Return (X, Y) of the center of cell containing provided text 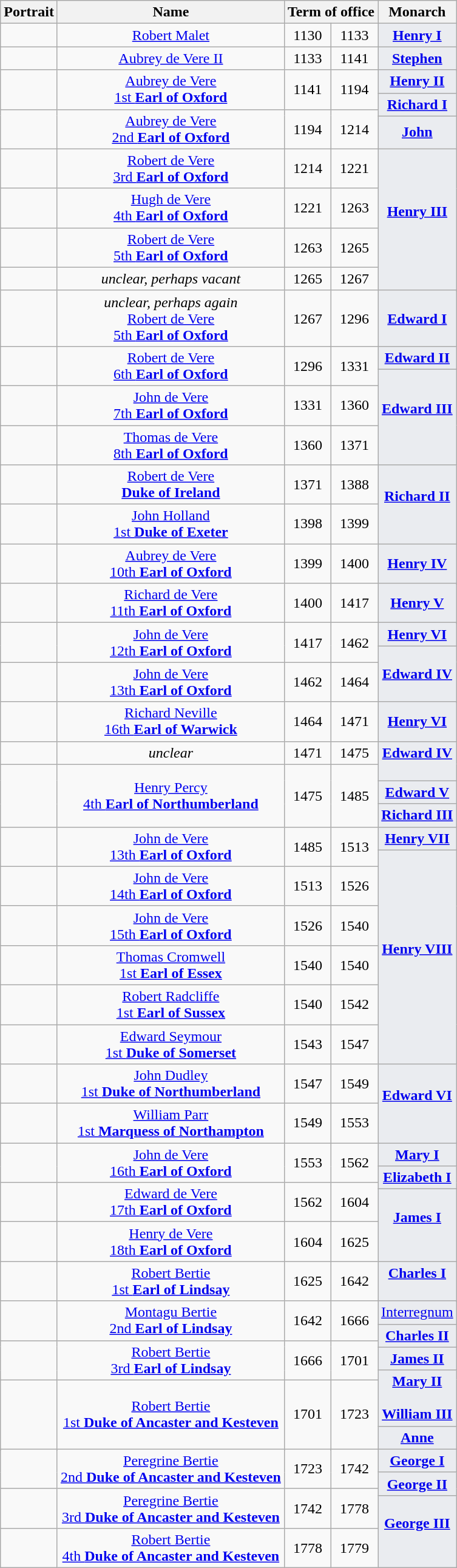
Henry de Vere18th Earl of Oxford (171, 1242)
Robert de Vere5th Earl of Oxford (171, 248)
Peregrine Bertie3rd Duke of Ancaster and Kesteven (171, 1508)
Henry IV (417, 563)
Edward V (417, 792)
1779 (354, 1548)
1130 (307, 35)
Mary I (417, 1155)
Henry VII (417, 838)
Richard I (417, 104)
1543 (307, 1044)
Thomas de Vere8th Earl of Oxford (171, 444)
Peregrine Bertie2nd Duke of Ancaster and Kesteven (171, 1469)
George I (417, 1461)
Aubrey de Vere1st Earl of Oxford (171, 90)
Portrait (29, 12)
unclear, perhaps againRobert de Vere5th Earl of Oxford (171, 318)
Henry Percy4th Earl of Northumberland (171, 795)
Robert de VereDuke of Ireland (171, 484)
John Dudley1st Duke of Northumberland (171, 1084)
Henry II (417, 81)
George II (417, 1484)
1542 (354, 1004)
Robert Radcliffe1st Earl of Sussex (171, 1004)
Edward de Vere17th Earl of Oxford (171, 1202)
Anne (417, 1437)
Robert Bertie1st Duke of Ancaster and Kesteven (171, 1414)
Aubrey de Vere II (171, 58)
Robert Bertie1st Earl of Lindsay (171, 1281)
Henry V (417, 603)
Monarch (417, 12)
Robert de Vere6th Earl of Oxford (171, 365)
James II (417, 1359)
1388 (354, 484)
Henry III (417, 220)
Montagu Bertie2nd Earl of Lindsay (171, 1321)
Hugh de Vere4th Earl of Oxford (171, 208)
Thomas Cromwell1st Earl of Essex (171, 965)
Elizabeth I (417, 1178)
Stephen (417, 58)
John de Vere7th Earl of Oxford (171, 406)
Edward I (417, 318)
Charles I (417, 1281)
1398 (307, 524)
Henry I (417, 35)
Name (171, 12)
Charles II (417, 1336)
Edward II (417, 358)
Robert Bertie3rd Earl of Lindsay (171, 1360)
Robert Malet (171, 35)
Richard Neville16th Earl of Warwick (171, 721)
John (417, 132)
Edward Seymour1st Duke of Somerset (171, 1044)
Aubrey de Vere2nd Earl of Oxford (171, 129)
Edward III (417, 416)
Mary IIWilliam III (417, 1398)
unclear, perhaps vacant (171, 279)
James I (417, 1225)
Interregnum (417, 1312)
Henry VIII (417, 957)
unclear (171, 753)
Robert Bertie4th Duke of Ancaster and Kesteven (171, 1548)
Richard III (417, 815)
John de Vere15th Earl of Oxford (171, 925)
Edward VI (417, 1104)
Robert de Vere3rd Earl of Oxford (171, 169)
Term of office (331, 12)
William Parr1st Marquess of Northampton (171, 1123)
John de Vere12th Earl of Oxford (171, 642)
Richard de Vere11th Earl of Oxford (171, 603)
John de Vere16th Earl of Oxford (171, 1163)
George III (417, 1531)
John Holland1st Duke of Exeter (171, 524)
Richard II (417, 504)
Aubrey de Vere10th Earl of Oxford (171, 563)
John de Vere14th Earl of Oxford (171, 886)
